Extract the (X, Y) coordinate from the center of the cell holding the provided text.  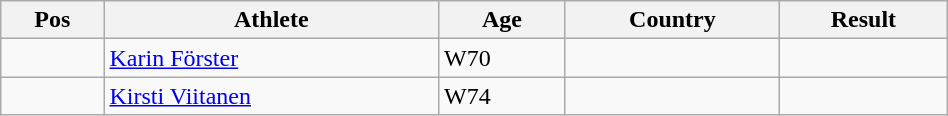
Age (502, 20)
Athlete (272, 20)
Kirsti Viitanen (272, 96)
Result (864, 20)
Pos (52, 20)
Country (672, 20)
W74 (502, 96)
W70 (502, 58)
Karin Förster (272, 58)
